Scan for the cell matching the given text and deliver its [x, y] coordinate at center. 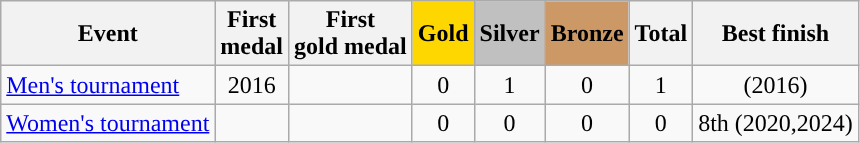
Gold [443, 34]
Bronze [587, 34]
(2016) [776, 85]
Total [661, 34]
Silver [510, 34]
Women's tournament [108, 123]
8th (2020,2024) [776, 123]
2016 [252, 85]
Firstgold medal [351, 34]
Best finish [776, 34]
Event [108, 34]
Firstmedal [252, 34]
Men's tournament [108, 85]
